Provide the (x, y) coordinate of the cell's center where the given text is located.  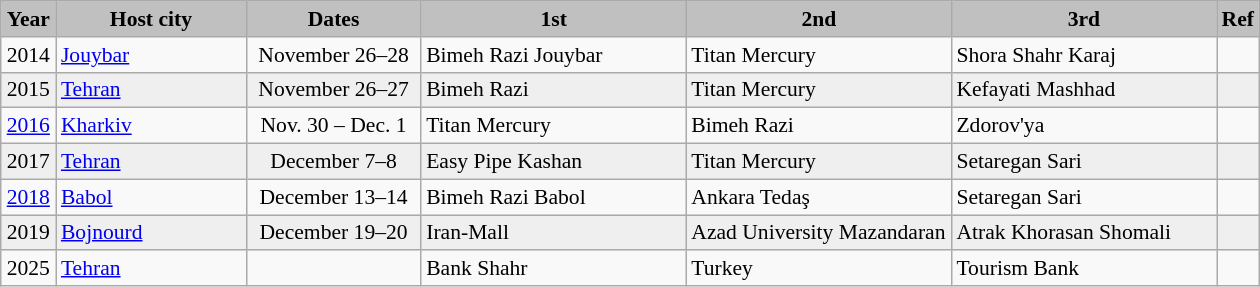
2018 (28, 197)
2014 (28, 55)
2016 (28, 126)
November 26–28 (334, 55)
Kefayati Mashhad (1084, 90)
2019 (28, 233)
Bank Shahr (554, 269)
Jouybar (151, 55)
Bojnourd (151, 233)
Ref (1237, 19)
November 26–27 (334, 90)
Iran-Mall (554, 233)
Ankara Tedaş (818, 197)
Kharkiv (151, 126)
1st (554, 19)
Zdorov'ya (1084, 126)
Babol (151, 197)
Turkey (818, 269)
Azad University Mazandaran (818, 233)
2015 (28, 90)
2017 (28, 162)
Shora Shahr Karaj (1084, 55)
December 19–20 (334, 233)
Nov. 30 – Dec. 1 (334, 126)
Year (28, 19)
Host city (151, 19)
Bimeh Razi Babol (554, 197)
Tourism Bank (1084, 269)
Dates (334, 19)
Bimeh Razi Jouybar (554, 55)
December 7–8 (334, 162)
2025 (28, 269)
December 13–14 (334, 197)
3rd (1084, 19)
2nd (818, 19)
Easy Pipe Kashan (554, 162)
Atrak Khorasan Shomali (1084, 233)
